Scan for the cell matching the given text and deliver its (X, Y) coordinate at center. 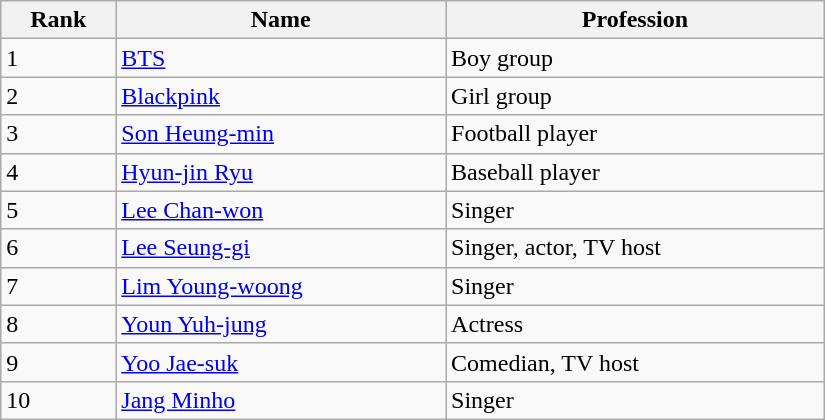
10 (58, 400)
Son Heung-min (281, 134)
5 (58, 210)
6 (58, 248)
Girl group (636, 96)
Actress (636, 324)
Profession (636, 20)
Baseball player (636, 172)
3 (58, 134)
Lim Young-woong (281, 286)
Youn Yuh-jung (281, 324)
7 (58, 286)
BTS (281, 58)
Name (281, 20)
Comedian, TV host (636, 362)
Boy group (636, 58)
Lee Chan-won (281, 210)
Singer, actor, TV host (636, 248)
Football player (636, 134)
9 (58, 362)
Rank (58, 20)
4 (58, 172)
8 (58, 324)
Hyun-jin Ryu (281, 172)
2 (58, 96)
Blackpink (281, 96)
1 (58, 58)
Lee Seung-gi (281, 248)
Yoo Jae-suk (281, 362)
Jang Minho (281, 400)
